For the text-containing cell, return its midpoint in [X, Y] coordinate format. 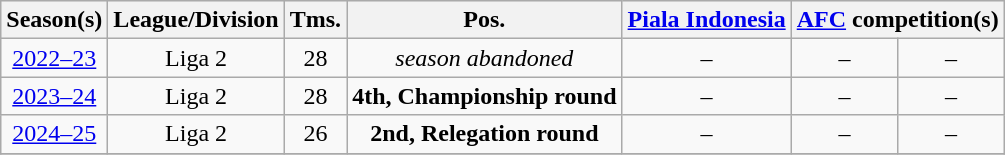
2023–24 [54, 96]
Season(s) [54, 20]
season abandoned [484, 58]
AFC competition(s) [898, 20]
Pos. [484, 20]
Tms. [315, 20]
2024–25 [54, 134]
2nd, Relegation round [484, 134]
4th, Championship round [484, 96]
2022–23 [54, 58]
Piala Indonesia [706, 20]
League/Division [196, 20]
26 [315, 134]
